Scan for the cell matching the given text and deliver its (X, Y) coordinate at center. 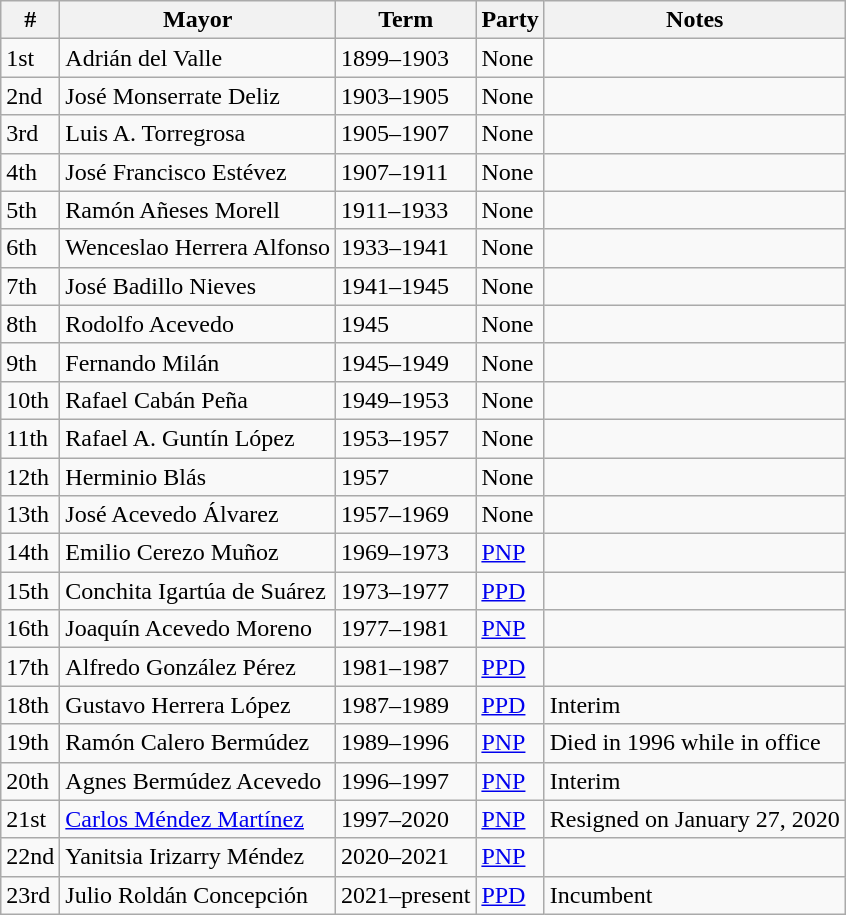
1905–1907 (406, 134)
Notes (694, 20)
Emilio Cerezo Muñoz (198, 553)
Luis A. Torregrosa (198, 134)
5th (30, 210)
17th (30, 667)
6th (30, 248)
15th (30, 591)
Wenceslao Herrera Alfonso (198, 248)
1989–1996 (406, 743)
11th (30, 438)
José Acevedo Álvarez (198, 515)
1973–1977 (406, 591)
Ramón Calero Bermúdez (198, 743)
14th (30, 553)
1903–1905 (406, 96)
# (30, 20)
José Monserrate Deliz (198, 96)
Rafael A. Guntín López (198, 438)
2021–present (406, 895)
18th (30, 705)
8th (30, 324)
Mayor (198, 20)
1911–1933 (406, 210)
Party (510, 20)
2020–2021 (406, 857)
Died in 1996 while in office (694, 743)
1957–1969 (406, 515)
1949–1953 (406, 400)
José Francisco Estévez (198, 172)
20th (30, 781)
Joaquín Acevedo Moreno (198, 629)
12th (30, 477)
Rodolfo Acevedo (198, 324)
7th (30, 286)
Conchita Igartúa de Suárez (198, 591)
1977–1981 (406, 629)
19th (30, 743)
Yanitsia Irizarry Méndez (198, 857)
Agnes Bermúdez Acevedo (198, 781)
Rafael Cabán Peña (198, 400)
1987–1989 (406, 705)
José Badillo Nieves (198, 286)
23rd (30, 895)
10th (30, 400)
22nd (30, 857)
1941–1945 (406, 286)
Fernando Milán (198, 362)
1945 (406, 324)
21st (30, 819)
Carlos Méndez Martínez (198, 819)
Adrián del Valle (198, 58)
1st (30, 58)
1907–1911 (406, 172)
1933–1941 (406, 248)
Ramón Añeses Morell (198, 210)
Resigned on January 27, 2020 (694, 819)
1969–1973 (406, 553)
1996–1997 (406, 781)
Julio Roldán Concepción (198, 895)
9th (30, 362)
1981–1987 (406, 667)
Gustavo Herrera López (198, 705)
Term (406, 20)
16th (30, 629)
3rd (30, 134)
Incumbent (694, 895)
1899–1903 (406, 58)
1945–1949 (406, 362)
Alfredo González Pérez (198, 667)
1997–2020 (406, 819)
1953–1957 (406, 438)
Herminio Blás (198, 477)
1957 (406, 477)
4th (30, 172)
13th (30, 515)
2nd (30, 96)
